From the cell containing the given text, extract its center point as (x, y) coordinate. 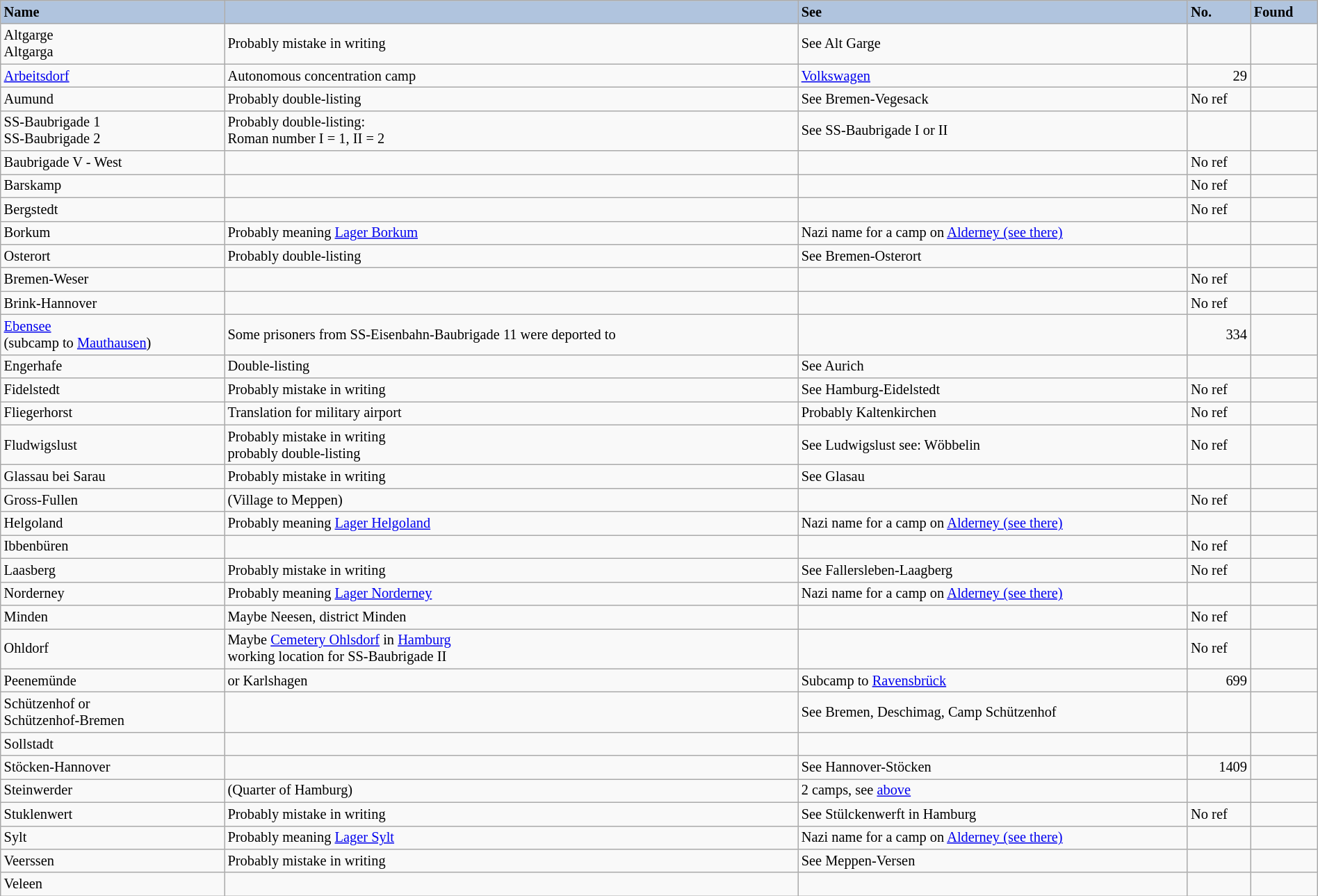
Glassau bei Sarau (113, 476)
See Hamburg-Eidelstedt (993, 390)
See Ludwigslust see: Wöbbelin (993, 445)
Maybe Neesen, district Minden (512, 617)
Steinwerder (113, 790)
Baubrigade V - West (113, 163)
See Fallersleben-Laagberg (993, 570)
Helgoland (113, 523)
Probably double-listing:Roman number I = 1, II = 2 (512, 131)
Maybe Cemetery Ohlsdorf in Hamburgworking location for SS-Baubrigade II (512, 649)
Schützenhof orSchützenhof-Bremen (113, 712)
Stuklenwert (113, 814)
Barskamp (113, 186)
699 (1219, 681)
Bergstedt (113, 209)
See Bremen-Osterort (993, 256)
No. (1219, 12)
Brink-Hannover (113, 303)
See Aurich (993, 366)
Gross-Fullen (113, 500)
Fidelstedt (113, 390)
Name (113, 12)
Probably mistake in writingprobably double-listing (512, 445)
Probably meaning Lager Borkum (512, 233)
Veleen (113, 884)
Laasberg (113, 570)
Peenemünde (113, 681)
2 camps, see above (993, 790)
Found (1284, 12)
Norderney (113, 594)
Ohldorf (113, 649)
Probably meaning Lager Sylt (512, 838)
29 (1219, 76)
See (993, 12)
See Meppen-Versen (993, 861)
See Alt Garge (993, 44)
Ebensee(subcamp to Mauthausen) (113, 334)
Osterort (113, 256)
Fludwigslust (113, 445)
334 (1219, 334)
Aumund (113, 99)
or Karlshagen (512, 681)
Some prisoners from SS-Eisenbahn-Baubrigade 11 were deported to (512, 334)
Minden (113, 617)
Engerhafe (113, 366)
AltgargeAltgarga (113, 44)
See Bremen, Deschimag, Camp Schützenhof (993, 712)
Veerssen (113, 861)
SS-Baubrigade 1SS-Baubrigade 2 (113, 131)
Arbeitsdorf (113, 76)
Volkswagen (993, 76)
(Quarter of Hamburg) (512, 790)
Subcamp to Ravensbrück (993, 681)
Probably meaning Lager Norderney (512, 594)
Probably meaning Lager Helgoland (512, 523)
Sollstadt (113, 744)
Sylt (113, 838)
Bremen-Weser (113, 279)
Double-listing (512, 366)
Probably Kaltenkirchen (993, 413)
Fliegerhorst (113, 413)
Ibbenbüren (113, 546)
See Glasau (993, 476)
See Stülckenwerft in Hamburg (993, 814)
Translation for military airport (512, 413)
1409 (1219, 767)
Autonomous concentration camp (512, 76)
See SS-Baubrigade I or II (993, 131)
Borkum (113, 233)
(Village to Meppen) (512, 500)
Stöcken-Hannover (113, 767)
See Bremen-Vegesack (993, 99)
See Hannover-Stöcken (993, 767)
